Return the (X, Y) coordinate for the center point of the cell that contains the specified text.  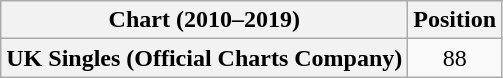
Position (455, 20)
Chart (2010–2019) (204, 20)
UK Singles (Official Charts Company) (204, 58)
88 (455, 58)
